Identify which cell holds the provided text, then report its (x, y) central coordinate. 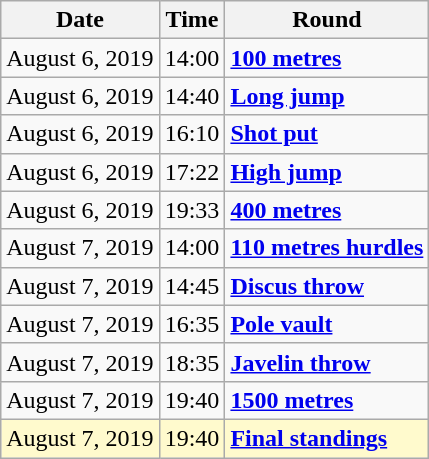
110 metres hurdles (327, 248)
High jump (327, 172)
18:35 (192, 362)
Final standings (327, 438)
14:45 (192, 286)
Time (192, 20)
Round (327, 20)
Long jump (327, 96)
Date (80, 20)
16:10 (192, 134)
16:35 (192, 324)
17:22 (192, 172)
14:40 (192, 96)
Discus throw (327, 286)
100 metres (327, 58)
19:33 (192, 210)
Pole vault (327, 324)
Javelin throw (327, 362)
1500 metres (327, 400)
400 metres (327, 210)
Shot put (327, 134)
